Scan for the cell matching the given text and deliver its (x, y) coordinate at center. 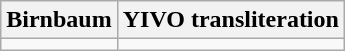
YIVO transliteration (230, 20)
Birnbaum (59, 20)
